Extract the (X, Y) coordinate from the center of the cell holding the provided text.  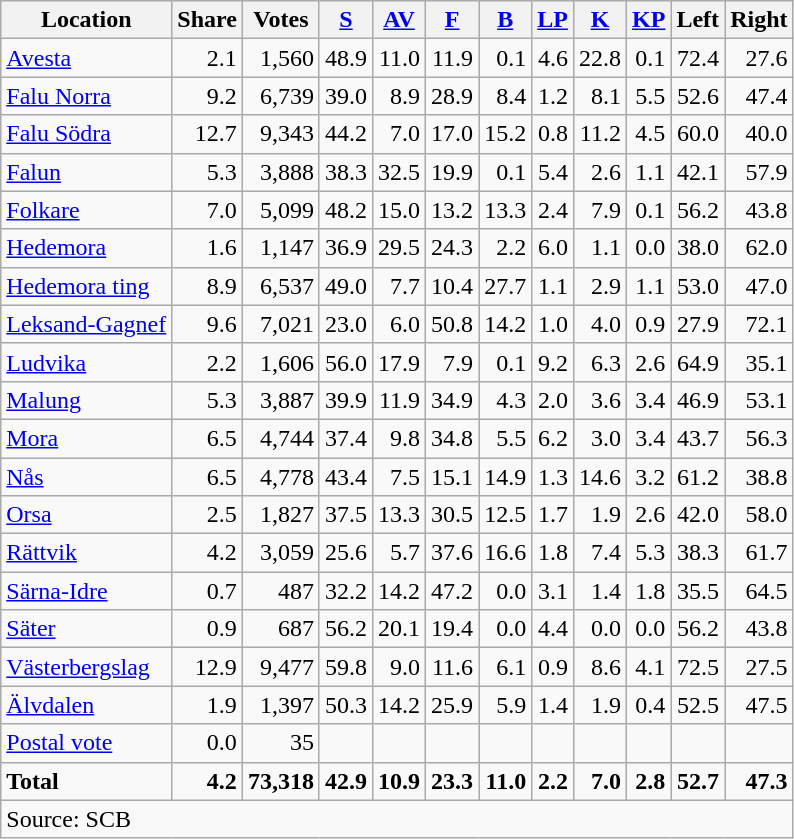
2.5 (208, 515)
43.7 (698, 438)
F (452, 20)
12.5 (506, 515)
Orsa (86, 515)
687 (280, 629)
3.0 (600, 438)
47.5 (759, 705)
S (346, 20)
7,021 (280, 324)
12.7 (208, 134)
1.3 (553, 477)
37.6 (452, 553)
73,318 (280, 781)
10.4 (452, 286)
15.0 (400, 210)
53.0 (698, 286)
B (506, 20)
43.4 (346, 477)
Source: SCB (397, 819)
2.9 (600, 286)
7.4 (600, 553)
61.7 (759, 553)
1,606 (280, 362)
6,537 (280, 286)
27.7 (506, 286)
3.2 (649, 477)
39.9 (346, 400)
35.5 (698, 591)
17.0 (452, 134)
32.5 (400, 172)
37.4 (346, 438)
Rättvik (86, 553)
7.7 (400, 286)
8.1 (600, 96)
5,099 (280, 210)
Särna-Idre (86, 591)
1.7 (553, 515)
1,560 (280, 58)
9,477 (280, 667)
47.4 (759, 96)
19.4 (452, 629)
Right (759, 20)
72.5 (698, 667)
29.5 (400, 248)
2.1 (208, 58)
52.6 (698, 96)
K (600, 20)
6.2 (553, 438)
1.2 (553, 96)
6.1 (506, 667)
61.2 (698, 477)
Ludvika (86, 362)
Nås (86, 477)
1,147 (280, 248)
11.2 (600, 134)
28.9 (452, 96)
52.5 (698, 705)
1.0 (553, 324)
15.2 (506, 134)
39.0 (346, 96)
72.1 (759, 324)
23.0 (346, 324)
2.0 (553, 400)
34.8 (452, 438)
57.9 (759, 172)
3,888 (280, 172)
0.4 (649, 705)
4,744 (280, 438)
1.6 (208, 248)
46.9 (698, 400)
25.6 (346, 553)
Säter (86, 629)
Falun (86, 172)
7.5 (400, 477)
38.0 (698, 248)
53.1 (759, 400)
30.5 (452, 515)
22.8 (600, 58)
27.5 (759, 667)
Postal vote (86, 743)
Falu Södra (86, 134)
9.8 (400, 438)
Malung (86, 400)
4.6 (553, 58)
5.7 (400, 553)
Västerbergslag (86, 667)
3,887 (280, 400)
72.4 (698, 58)
8.6 (600, 667)
Total (86, 781)
64.9 (698, 362)
Location (86, 20)
4.1 (649, 667)
Hedemora ting (86, 286)
60.0 (698, 134)
Älvdalen (86, 705)
3.1 (553, 591)
1,827 (280, 515)
487 (280, 591)
35 (280, 743)
48.2 (346, 210)
6,739 (280, 96)
35.1 (759, 362)
27.9 (698, 324)
24.3 (452, 248)
4.0 (600, 324)
6.3 (600, 362)
3.6 (600, 400)
9.6 (208, 324)
Falu Norra (86, 96)
11.6 (452, 667)
42.1 (698, 172)
Votes (280, 20)
Left (698, 20)
KP (649, 20)
LP (553, 20)
Hedemora (86, 248)
14.9 (506, 477)
59.8 (346, 667)
56.3 (759, 438)
34.9 (452, 400)
0.8 (553, 134)
27.6 (759, 58)
15.1 (452, 477)
49.0 (346, 286)
58.0 (759, 515)
36.9 (346, 248)
48.9 (346, 58)
37.5 (346, 515)
20.1 (400, 629)
2.4 (553, 210)
AV (400, 20)
42.0 (698, 515)
52.7 (698, 781)
2.8 (649, 781)
5.9 (506, 705)
5.4 (553, 172)
Leksand-Gagnef (86, 324)
4,778 (280, 477)
62.0 (759, 248)
Folkare (86, 210)
47.0 (759, 286)
9.0 (400, 667)
13.2 (452, 210)
8.4 (506, 96)
1,397 (280, 705)
4.5 (649, 134)
50.3 (346, 705)
19.9 (452, 172)
Avesta (86, 58)
0.7 (208, 591)
25.9 (452, 705)
40.0 (759, 134)
56.0 (346, 362)
38.8 (759, 477)
42.9 (346, 781)
9,343 (280, 134)
4.4 (553, 629)
Share (208, 20)
44.2 (346, 134)
4.3 (506, 400)
17.9 (400, 362)
12.9 (208, 667)
50.8 (452, 324)
23.3 (452, 781)
16.6 (506, 553)
47.3 (759, 781)
14.6 (600, 477)
32.2 (346, 591)
10.9 (400, 781)
Mora (86, 438)
64.5 (759, 591)
3,059 (280, 553)
47.2 (452, 591)
